For the text-containing cell, return its midpoint in (x, y) coordinate format. 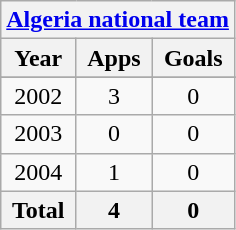
Total (38, 210)
2002 (38, 96)
2003 (38, 134)
Apps (114, 58)
Algeria national team (118, 20)
1 (114, 172)
3 (114, 96)
2004 (38, 172)
4 (114, 210)
Year (38, 58)
Goals (193, 58)
